Return the (X, Y) coordinate for the center point of the cell that contains the specified text.  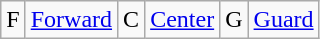
Center (182, 20)
Forward (71, 20)
F (13, 20)
G (234, 20)
C (132, 20)
Guard (284, 20)
